Determine the (x, y) coordinate at the center of the cell enclosing the given text.  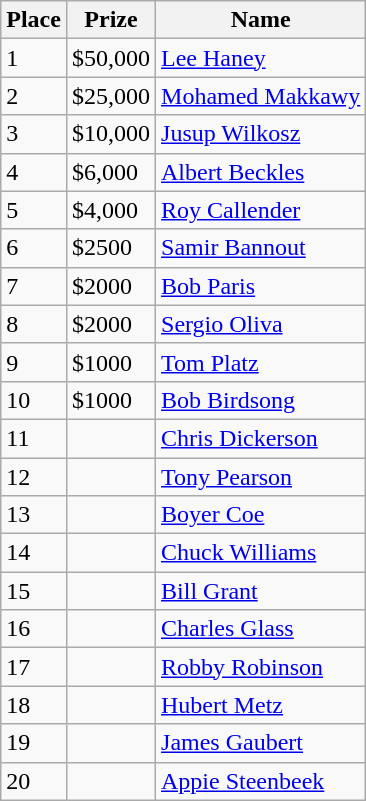
Bob Birdsong (261, 400)
9 (34, 362)
Robby Robinson (261, 667)
20 (34, 781)
Boyer Coe (261, 515)
2 (34, 96)
Charles Glass (261, 629)
7 (34, 286)
13 (34, 515)
Roy Callender (261, 210)
4 (34, 172)
Hubert Metz (261, 705)
Appie Steenbeek (261, 781)
$6,000 (110, 172)
Bill Grant (261, 591)
James Gaubert (261, 743)
Tony Pearson (261, 477)
Prize (110, 20)
$2500 (110, 248)
11 (34, 438)
Lee Haney (261, 58)
12 (34, 477)
$10,000 (110, 134)
Samir Bannout (261, 248)
Mohamed Makkawy (261, 96)
Bob Paris (261, 286)
Chuck Williams (261, 553)
8 (34, 324)
10 (34, 400)
15 (34, 591)
17 (34, 667)
Jusup Wilkosz (261, 134)
Tom Platz (261, 362)
$25,000 (110, 96)
14 (34, 553)
Place (34, 20)
19 (34, 743)
16 (34, 629)
6 (34, 248)
Albert Beckles (261, 172)
18 (34, 705)
Name (261, 20)
Chris Dickerson (261, 438)
Sergio Oliva (261, 324)
3 (34, 134)
5 (34, 210)
1 (34, 58)
$4,000 (110, 210)
$50,000 (110, 58)
